Locate the cell with the specified text and output its (X, Y) center coordinate. 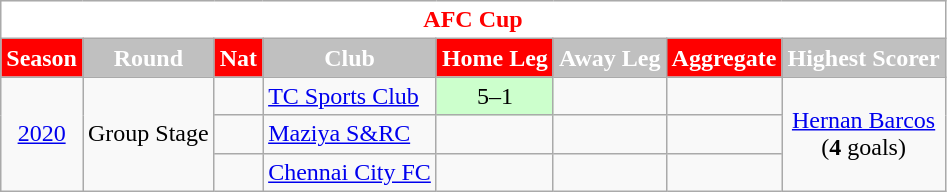
Nat (238, 58)
Chennai City FC (350, 172)
5–1 (494, 96)
Club (350, 58)
2020 (42, 134)
AFC Cup (473, 20)
Season (42, 58)
Aggregate (724, 58)
Highest Scorer (864, 58)
Maziya S&RC (350, 134)
Round (148, 58)
Home Leg (494, 58)
TC Sports Club (350, 96)
Away Leg (610, 58)
Hernan Barcos(4 goals) (864, 134)
Group Stage (148, 134)
